From the cell containing the given text, extract its center point as (x, y) coordinate. 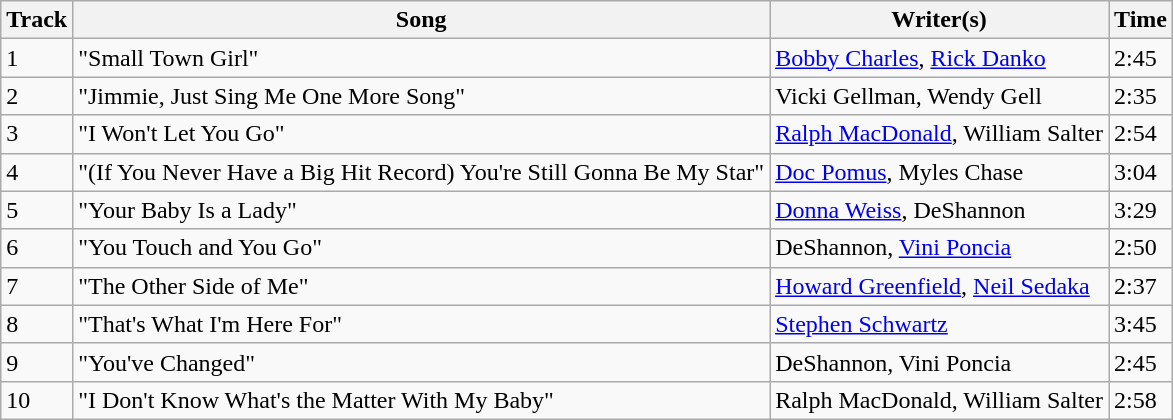
1 (37, 58)
2:37 (1141, 286)
Writer(s) (940, 20)
Vicki Gellman, Wendy Gell (940, 96)
Song (422, 20)
10 (37, 400)
"The Other Side of Me" (422, 286)
2:50 (1141, 248)
Bobby Charles, Rick Danko (940, 58)
"(If You Never Have a Big Hit Record) You're Still Gonna Be My Star" (422, 172)
Time (1141, 20)
Howard Greenfield, Neil Sedaka (940, 286)
3:45 (1141, 324)
"Small Town Girl" (422, 58)
Doc Pomus, Myles Chase (940, 172)
4 (37, 172)
6 (37, 248)
2 (37, 96)
2:35 (1141, 96)
7 (37, 286)
"You Touch and You Go" (422, 248)
"That's What I'm Here For" (422, 324)
"I Don't Know What's the Matter With My Baby" (422, 400)
5 (37, 210)
3:04 (1141, 172)
"Your Baby Is a Lady" (422, 210)
Stephen Schwartz (940, 324)
9 (37, 362)
2:54 (1141, 134)
8 (37, 324)
2:58 (1141, 400)
Donna Weiss, DeShannon (940, 210)
"You've Changed" (422, 362)
Track (37, 20)
"Jimmie, Just Sing Me One More Song" (422, 96)
"I Won't Let You Go" (422, 134)
3:29 (1141, 210)
3 (37, 134)
